Provide the [x, y] coordinate of the cell's center where the given text is located.  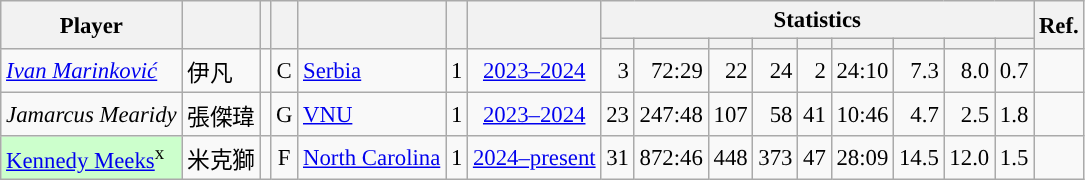
2 [814, 71]
7.3 [919, 71]
G [284, 115]
14.5 [919, 158]
Player [92, 25]
72:29 [671, 71]
22 [730, 71]
Serbia [372, 71]
Kennedy Meeksx [92, 158]
1.5 [1014, 158]
伊凡 [221, 71]
Ref. [1059, 25]
3 [618, 71]
2024–present [534, 158]
12.0 [969, 158]
VNU [372, 115]
4.7 [919, 115]
米克獅 [221, 158]
1.8 [1014, 115]
31 [618, 158]
Ivan Marinković [92, 71]
448 [730, 158]
張傑瑋 [221, 115]
C [284, 71]
58 [776, 115]
247:48 [671, 115]
41 [814, 115]
107 [730, 115]
23 [618, 115]
24 [776, 71]
872:46 [671, 158]
North Carolina [372, 158]
373 [776, 158]
8.0 [969, 71]
10:46 [862, 115]
28:09 [862, 158]
24:10 [862, 71]
F [284, 158]
47 [814, 158]
0.7 [1014, 71]
Statistics [818, 20]
2.5 [969, 115]
Jamarcus Mearidy [92, 115]
